Return [x, y] of the center of cell containing provided text 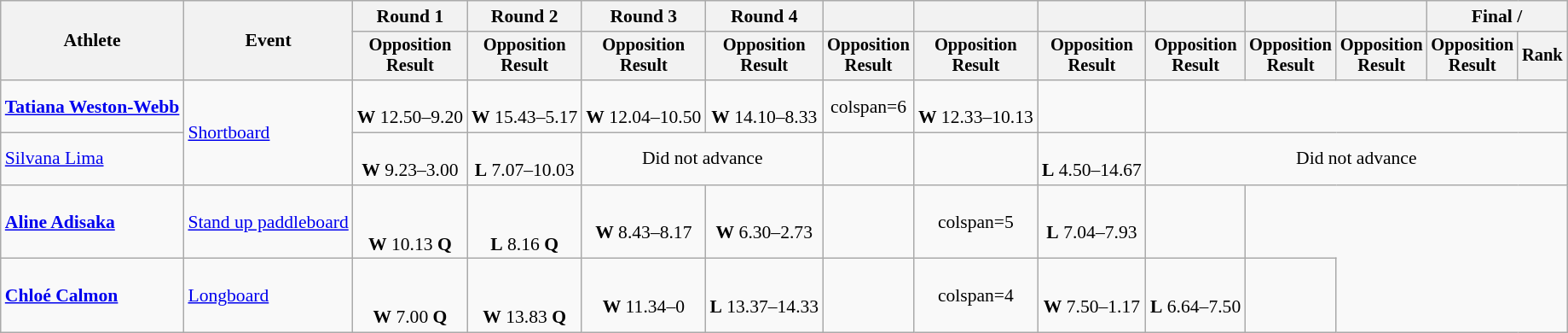
Aline Adisaka [92, 222]
Athlete [92, 41]
W 8.43–8.17 [643, 222]
Shortboard [268, 132]
L 13.37–14.33 [764, 295]
Stand up paddleboard [268, 222]
Silvana Lima [92, 159]
W 10.13 Q [410, 222]
Round 2 [524, 16]
W 7.00 Q [410, 295]
Chloé Calmon [92, 295]
colspan=5 [975, 222]
L 6.64–7.50 [1195, 295]
colspan=4 [975, 295]
L 4.50–14.67 [1091, 159]
W 6.30–2.73 [764, 222]
W 12.33–10.13 [975, 106]
L 7.04–7.93 [1091, 222]
W 11.34–0 [643, 295]
W 12.50–9.20 [410, 106]
W 14.10–8.33 [764, 106]
Event [268, 41]
Tatiana Weston-Webb [92, 106]
Round 4 [764, 16]
colspan=6 [868, 106]
L 7.07–10.03 [524, 159]
W 13.83 Q [524, 295]
Round 3 [643, 16]
W 7.50–1.17 [1091, 295]
Round 1 [410, 16]
W 9.23–3.00 [410, 159]
W 15.43–5.17 [524, 106]
Rank [1542, 56]
Longboard [268, 295]
W 12.04–10.50 [643, 106]
L 8.16 Q [524, 222]
Final / [1496, 16]
